Locate the cell with the specified text and output its (x, y) center coordinate. 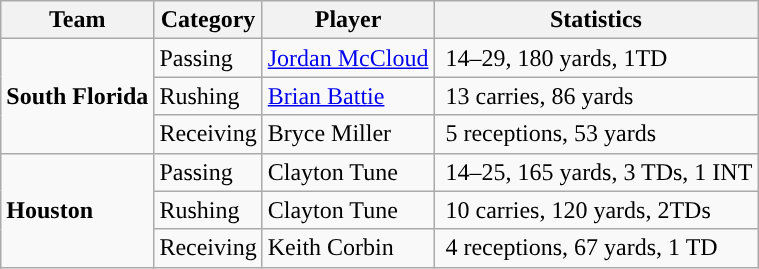
5 receptions, 53 yards (596, 134)
14–29, 180 yards, 1TD (596, 58)
Statistics (596, 20)
South Florida (78, 96)
10 carries, 120 yards, 2TDs (596, 210)
Team (78, 20)
Keith Corbin (348, 248)
14–25, 165 yards, 3 TDs, 1 INT (596, 172)
13 carries, 86 yards (596, 96)
Bryce Miller (348, 134)
Houston (78, 210)
Player (348, 20)
Category (208, 20)
Jordan McCloud (348, 58)
Brian Battie (348, 96)
4 receptions, 67 yards, 1 TD (596, 248)
